Determine the [X, Y] coordinate at the center of the cell enclosing the given text.  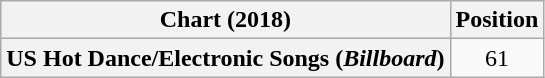
61 [497, 58]
Chart (2018) [226, 20]
US Hot Dance/Electronic Songs (Billboard) [226, 58]
Position [497, 20]
